Detect which cell encompasses the target text, then output its (X, Y) center coordinate. 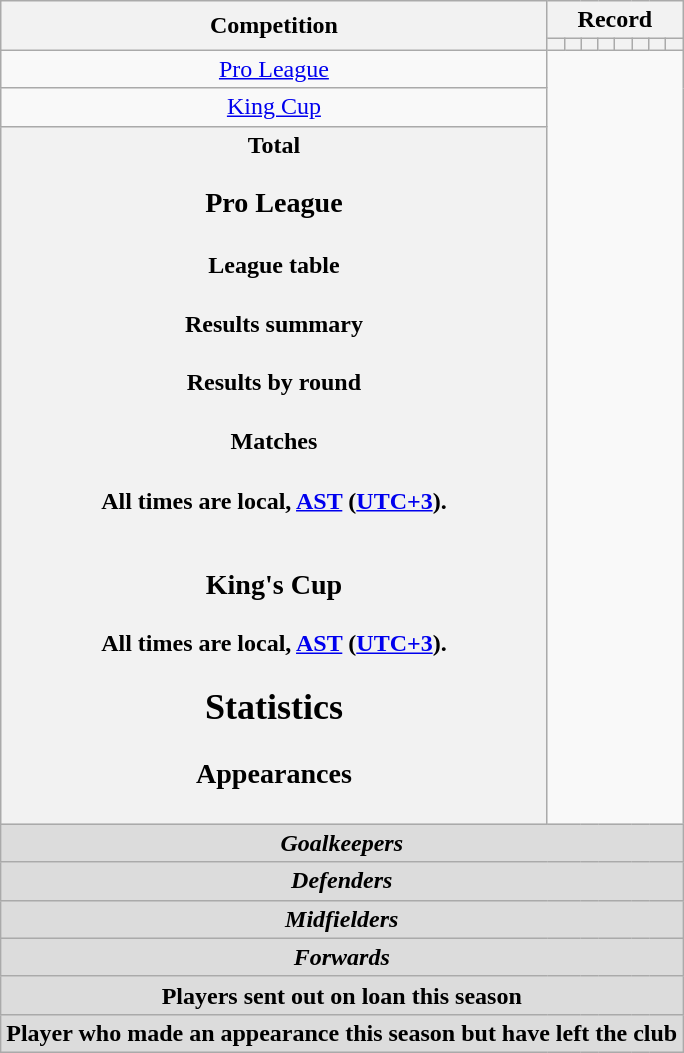
Competition (274, 26)
Goalkeepers (342, 843)
Midfielders (342, 919)
Player who made an appearance this season but have left the club (342, 1033)
Record (615, 20)
Pro League (274, 69)
Players sent out on loan this season (342, 995)
Defenders (342, 881)
Forwards (342, 957)
King Cup (274, 107)
